From the cell containing the given text, extract its center point as (x, y) coordinate. 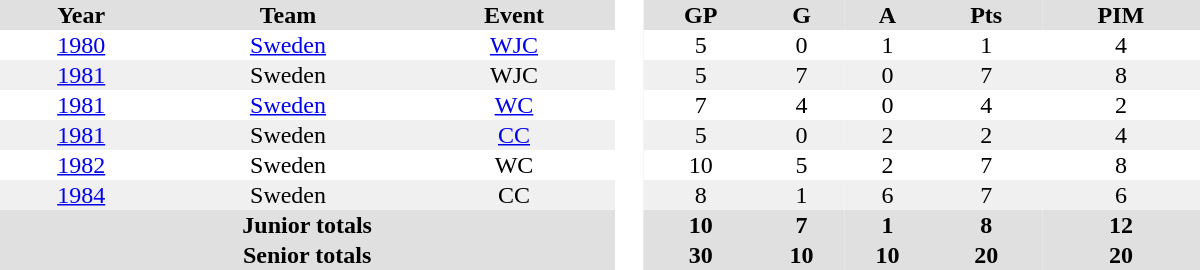
Pts (986, 15)
1984 (81, 195)
A (887, 15)
Team (288, 15)
Event (514, 15)
30 (701, 255)
GP (701, 15)
1982 (81, 165)
1980 (81, 45)
Junior totals (307, 225)
PIM (1121, 15)
Year (81, 15)
Senior totals (307, 255)
G (802, 15)
12 (1121, 225)
